Output the (X, Y) coordinate of the center of the cell containing the given text.  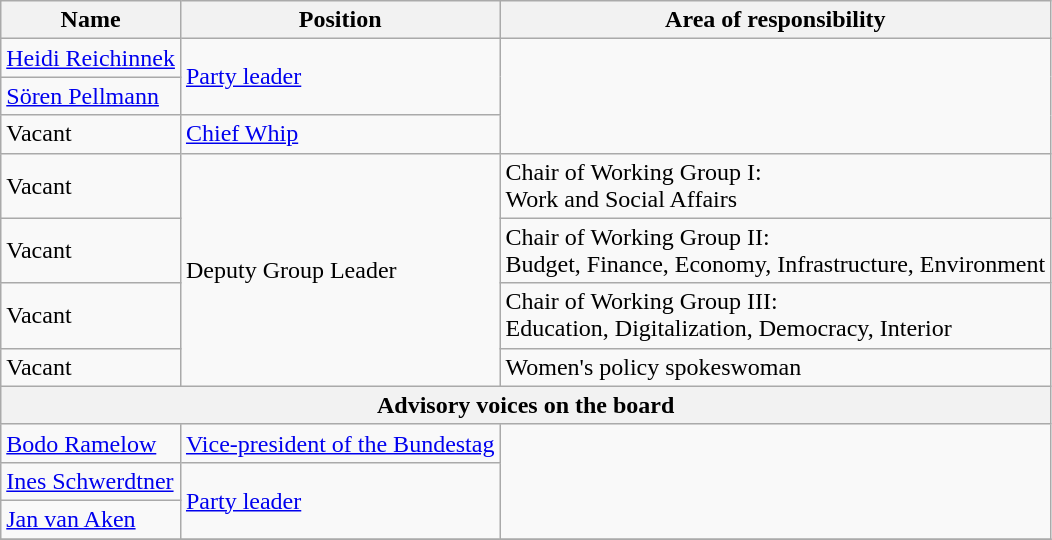
Chair of Working Group II:Budget, Finance, Economy, Infrastructure, Environment (776, 250)
Name (91, 20)
Sören Pellmann (91, 96)
Position (340, 20)
Ines Schwerdtner (91, 481)
Jan van Aken (91, 519)
Deputy Group Leader (340, 270)
Heidi Reichinnek (91, 58)
Women's policy spokeswoman (776, 367)
Area of responsibility (776, 20)
Chair of Working Group III:Education, Digitalization, Democracy, Interior (776, 316)
Chair of Working Group I:Work and Social Affairs (776, 186)
Bodo Ramelow (91, 443)
Chief Whip (340, 134)
Advisory voices on the board (526, 405)
Vice-president of the Bundestag (340, 443)
